Return the (x, y) coordinate for the center point of the cell that contains the specified text.  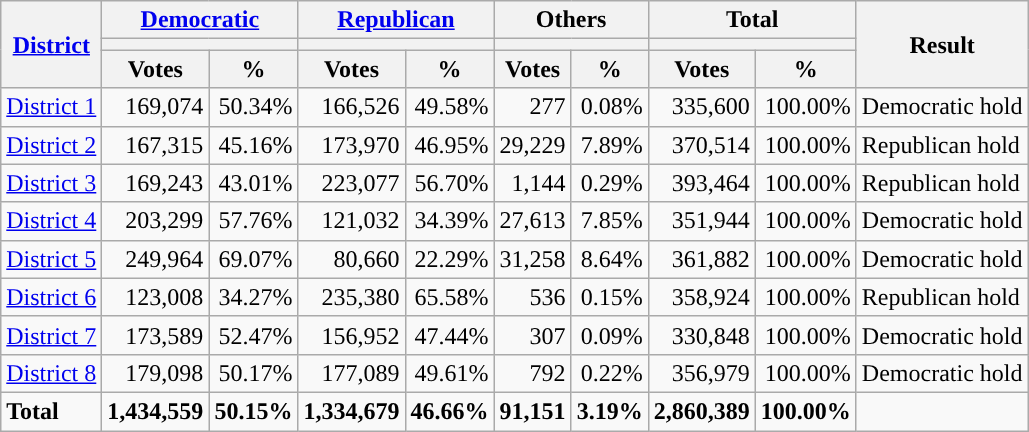
169,074 (156, 107)
50.17% (254, 373)
393,464 (702, 183)
792 (532, 373)
169,243 (156, 183)
District (52, 44)
277 (532, 107)
0.15% (610, 297)
47.44% (450, 335)
0.29% (610, 183)
49.61% (450, 373)
Others (571, 20)
22.29% (450, 259)
0.08% (610, 107)
370,514 (702, 145)
2,860,389 (702, 411)
District 5 (52, 259)
173,589 (156, 335)
45.16% (254, 145)
52.47% (254, 335)
536 (532, 297)
223,077 (352, 183)
69.07% (254, 259)
34.27% (254, 297)
Republican (396, 20)
34.39% (450, 221)
31,258 (532, 259)
335,600 (702, 107)
50.15% (254, 411)
330,848 (702, 335)
Democratic (200, 20)
179,098 (156, 373)
District 4 (52, 221)
361,882 (702, 259)
356,979 (702, 373)
307 (532, 335)
56.70% (450, 183)
173,970 (352, 145)
District 6 (52, 297)
District 8 (52, 373)
80,660 (352, 259)
167,315 (156, 145)
Result (942, 44)
District 3 (52, 183)
358,924 (702, 297)
8.64% (610, 259)
203,299 (156, 221)
1,334,679 (352, 411)
121,032 (352, 221)
49.58% (450, 107)
123,008 (156, 297)
65.58% (450, 297)
7.85% (610, 221)
156,952 (352, 335)
7.89% (610, 145)
29,229 (532, 145)
0.09% (610, 335)
166,526 (352, 107)
District 1 (52, 107)
46.95% (450, 145)
249,964 (156, 259)
District 2 (52, 145)
46.66% (450, 411)
351,944 (702, 221)
District 7 (52, 335)
43.01% (254, 183)
3.19% (610, 411)
57.76% (254, 221)
50.34% (254, 107)
1,434,559 (156, 411)
177,089 (352, 373)
235,380 (352, 297)
27,613 (532, 221)
91,151 (532, 411)
0.22% (610, 373)
1,144 (532, 183)
